Return (x, y) of the center of cell containing provided text 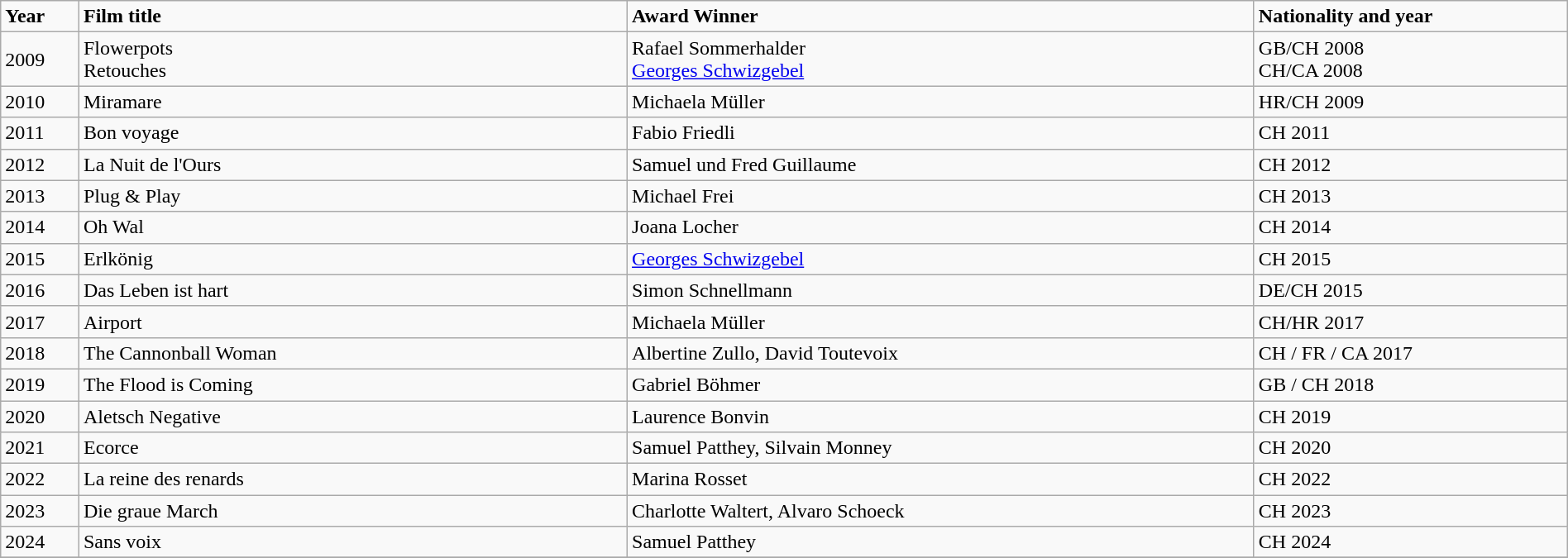
2010 (40, 102)
Georges Schwizgebel (941, 259)
Samuel und Fred Guillaume (941, 165)
CH 2014 (1411, 227)
2012 (40, 165)
Joana Locher (941, 227)
La Nuit de l'Ours (352, 165)
CH 2019 (1411, 416)
Albertine Zullo, David Toutevoix (941, 353)
Die graue March (352, 511)
Laurence Bonvin (941, 416)
Marina Rosset (941, 479)
Charlotte Waltert, Alvaro Schoeck (941, 511)
CH/HR 2017 (1411, 322)
2018 (40, 353)
2009 (40, 60)
2021 (40, 448)
2023 (40, 511)
GB / CH 2018 (1411, 384)
Das Leben ist hart (352, 290)
The Flood is Coming (352, 384)
CH / FR / CA 2017 (1411, 353)
La reine des renards (352, 479)
2015 (40, 259)
CH 2013 (1411, 196)
Simon Schnellmann (941, 290)
The Cannonball Woman (352, 353)
Ecorce (352, 448)
Plug & Play (352, 196)
Aletsch Negative (352, 416)
CH 2023 (1411, 511)
CH 2012 (1411, 165)
Award Winner (941, 17)
2014 (40, 227)
2019 (40, 384)
Michael Frei (941, 196)
DE/CH 2015 (1411, 290)
Year (40, 17)
Airport (352, 322)
Erlkönig (352, 259)
Miramare (352, 102)
Fabio Friedli (941, 133)
Film title (352, 17)
Bon voyage (352, 133)
CH 2024 (1411, 542)
Samuel Patthey (941, 542)
GB/CH 2008CH/CA 2008 (1411, 60)
2011 (40, 133)
2017 (40, 322)
HR/CH 2009 (1411, 102)
CH 2015 (1411, 259)
CH 2022 (1411, 479)
2022 (40, 479)
2020 (40, 416)
2024 (40, 542)
Sans voix (352, 542)
2013 (40, 196)
Samuel Patthey, Silvain Monney (941, 448)
Gabriel Böhmer (941, 384)
Nationality and year (1411, 17)
FlowerpotsRetouches (352, 60)
CH 2020 (1411, 448)
CH 2011 (1411, 133)
Oh Wal (352, 227)
2016 (40, 290)
Rafael SommerhalderGeorges Schwizgebel (941, 60)
